Identify which cell holds the provided text, then report its (X, Y) central coordinate. 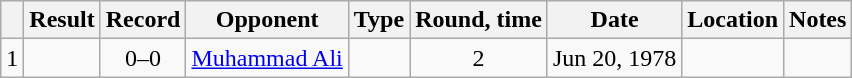
Result (62, 20)
Location (733, 20)
Opponent (267, 20)
Date (614, 20)
Record (143, 20)
1 (12, 58)
Notes (818, 20)
0–0 (143, 58)
2 (479, 58)
Round, time (479, 20)
Type (378, 20)
Jun 20, 1978 (614, 58)
Muhammad Ali (267, 58)
